Determine the (x, y) coordinate at the center of the cell enclosing the given text.  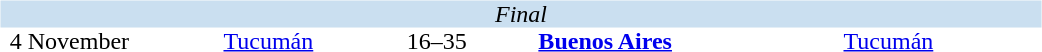
Final (520, 14)
